Search for the cell housing the specified text and yield its [x, y] center coordinate. 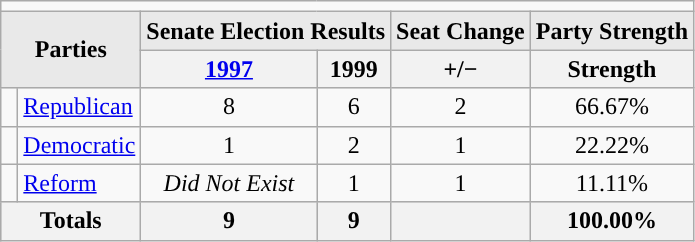
8 [229, 107]
100.00% [612, 221]
Parties [71, 50]
Senate Election Results [266, 31]
6 [354, 107]
1999 [354, 69]
Strength [612, 69]
Reform [80, 183]
Totals [71, 221]
Seat Change [461, 31]
1997 [229, 69]
+/− [461, 69]
Republican [80, 107]
Democratic [80, 145]
Did Not Exist [229, 183]
66.67% [612, 107]
22.22% [612, 145]
Party Strength [612, 31]
11.11% [612, 183]
